Output the [x, y] coordinate of the center of the cell containing the given text.  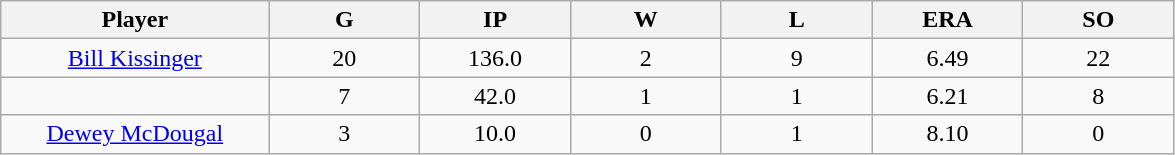
42.0 [496, 96]
IP [496, 20]
20 [344, 58]
Dewey McDougal [135, 134]
7 [344, 96]
6.49 [948, 58]
136.0 [496, 58]
ERA [948, 20]
W [646, 20]
6.21 [948, 96]
9 [796, 58]
8.10 [948, 134]
2 [646, 58]
Player [135, 20]
Bill Kissinger [135, 58]
L [796, 20]
SO [1098, 20]
10.0 [496, 134]
3 [344, 134]
22 [1098, 58]
8 [1098, 96]
G [344, 20]
